Determine the (X, Y) coordinate at the center of the cell enclosing the given text.  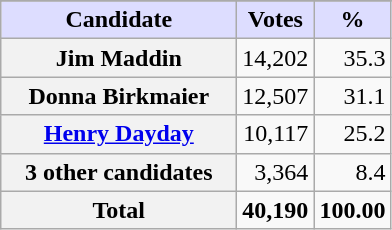
25.2 (352, 134)
35.3 (352, 58)
Candidate (119, 20)
3,364 (276, 172)
10,117 (276, 134)
% (352, 20)
100.00 (352, 210)
3 other candidates (119, 172)
8.4 (352, 172)
31.1 (352, 96)
Votes (276, 20)
Henry Dayday (119, 134)
Donna Birkmaier (119, 96)
Jim Maddin (119, 58)
12,507 (276, 96)
Total (119, 210)
14,202 (276, 58)
40,190 (276, 210)
